From the cell containing the given text, extract its center point as (x, y) coordinate. 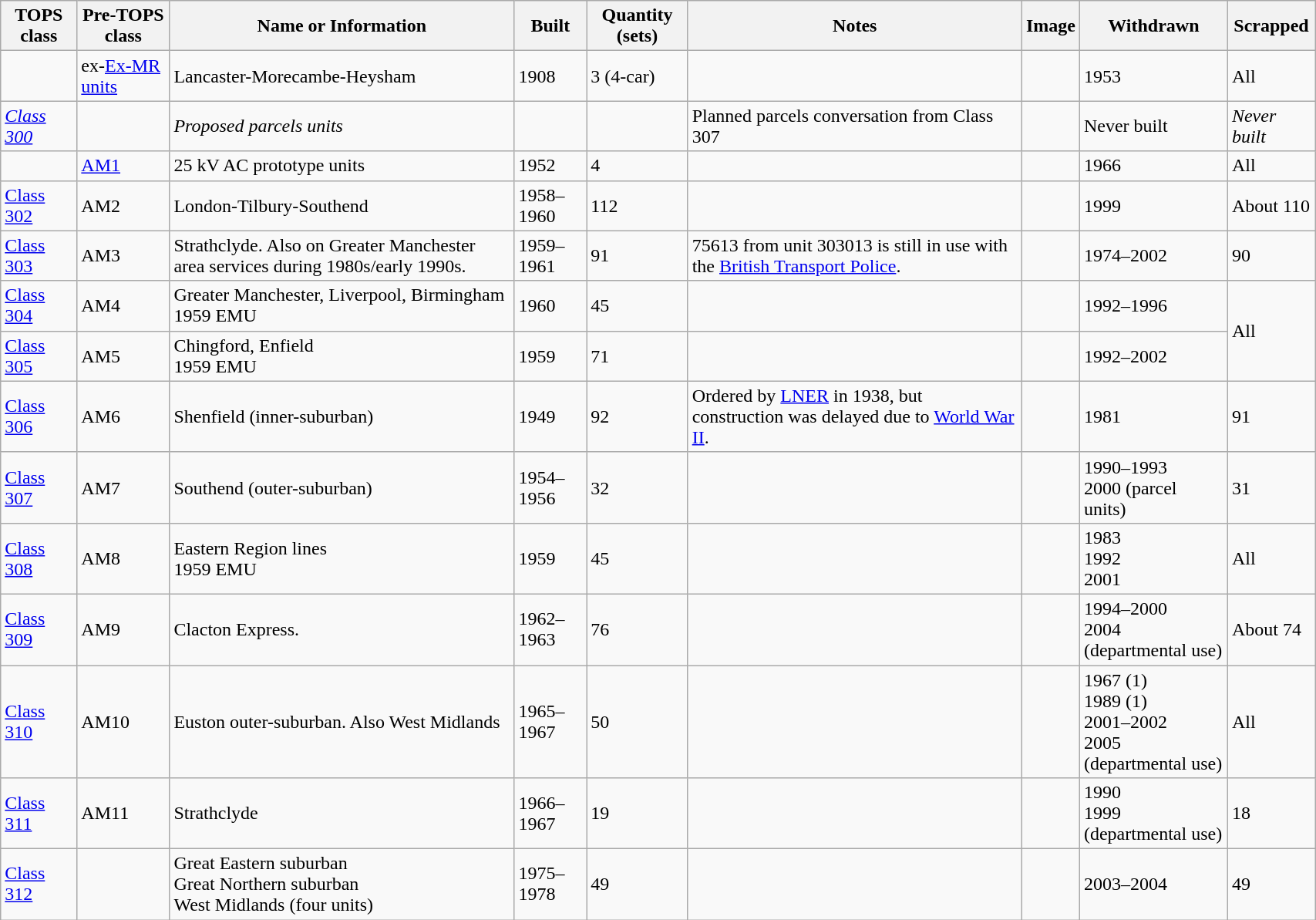
1954–1956 (550, 487)
Shenfield (inner-suburban) (342, 416)
18 (1271, 814)
31 (1271, 487)
1975–1978 (550, 885)
AM11 (123, 814)
About 74 (1271, 629)
Proposed parcels units (342, 126)
Scrapped (1271, 26)
71 (637, 356)
1992–2002 (1153, 356)
1953 (1153, 76)
1974–2002 (1153, 256)
AM2 (123, 205)
198319922001 (1153, 558)
AM10 (123, 721)
1949 (550, 416)
About 110 (1271, 205)
19901999 (departmental use) (1153, 814)
Strathclyde (342, 814)
AM1 (123, 166)
Quantity (sets) (637, 26)
ex-Ex-MR units (123, 76)
1992–1996 (1153, 305)
Withdrawn (1153, 26)
2003–2004 (1153, 885)
Name or Information (342, 26)
1965–1967 (550, 721)
TOPS class (39, 26)
Class 309 (39, 629)
AM8 (123, 558)
Class 305 (39, 356)
1908 (550, 76)
1967 (1)1989 (1)2001–20022005 (departmental use) (1153, 721)
Chingford, Enfield1959 EMU (342, 356)
32 (637, 487)
Eastern Region lines1959 EMU (342, 558)
1958–1960 (550, 205)
90 (1271, 256)
1960 (550, 305)
76 (637, 629)
Pre-TOPS class (123, 26)
Clacton Express. (342, 629)
Euston outer-suburban. Also West Midlands (342, 721)
Strathclyde. Also on Greater Manchester area services during 1980s/early 1990s. (342, 256)
Planned parcels conversation from Class 307 (854, 126)
Class 312 (39, 885)
Ordered by LNER in 1938, but construction was delayed due to World War II. (854, 416)
AM6 (123, 416)
Class 302 (39, 205)
Notes (854, 26)
Southend (outer-suburban) (342, 487)
Class 311 (39, 814)
AM9 (123, 629)
50 (637, 721)
Image (1050, 26)
25 kV AC prototype units (342, 166)
Class 303 (39, 256)
Class 310 (39, 721)
92 (637, 416)
1966–1967 (550, 814)
AM5 (123, 356)
1994–20002004 (departmental use) (1153, 629)
Great Eastern suburbanGreat Northern suburban West Midlands (four units) (342, 885)
Built (550, 26)
19 (637, 814)
1990–19932000 (parcel units) (1153, 487)
AM4 (123, 305)
London-Tilbury-Southend (342, 205)
1999 (1153, 205)
75613 from unit 303013 is still in use with the British Transport Police. (854, 256)
Lancaster-Morecambe-Heysham (342, 76)
1966 (1153, 166)
Greater Manchester, Liverpool, Birmingham1959 EMU (342, 305)
1962–1963 (550, 629)
1981 (1153, 416)
4 (637, 166)
3 (4-car) (637, 76)
Class 307 (39, 487)
AM7 (123, 487)
1952 (550, 166)
Class 308 (39, 558)
Class 306 (39, 416)
112 (637, 205)
1959–1961 (550, 256)
Class 300 (39, 126)
AM3 (123, 256)
Class 304 (39, 305)
